From the cell containing the given text, extract its center point as [x, y] coordinate. 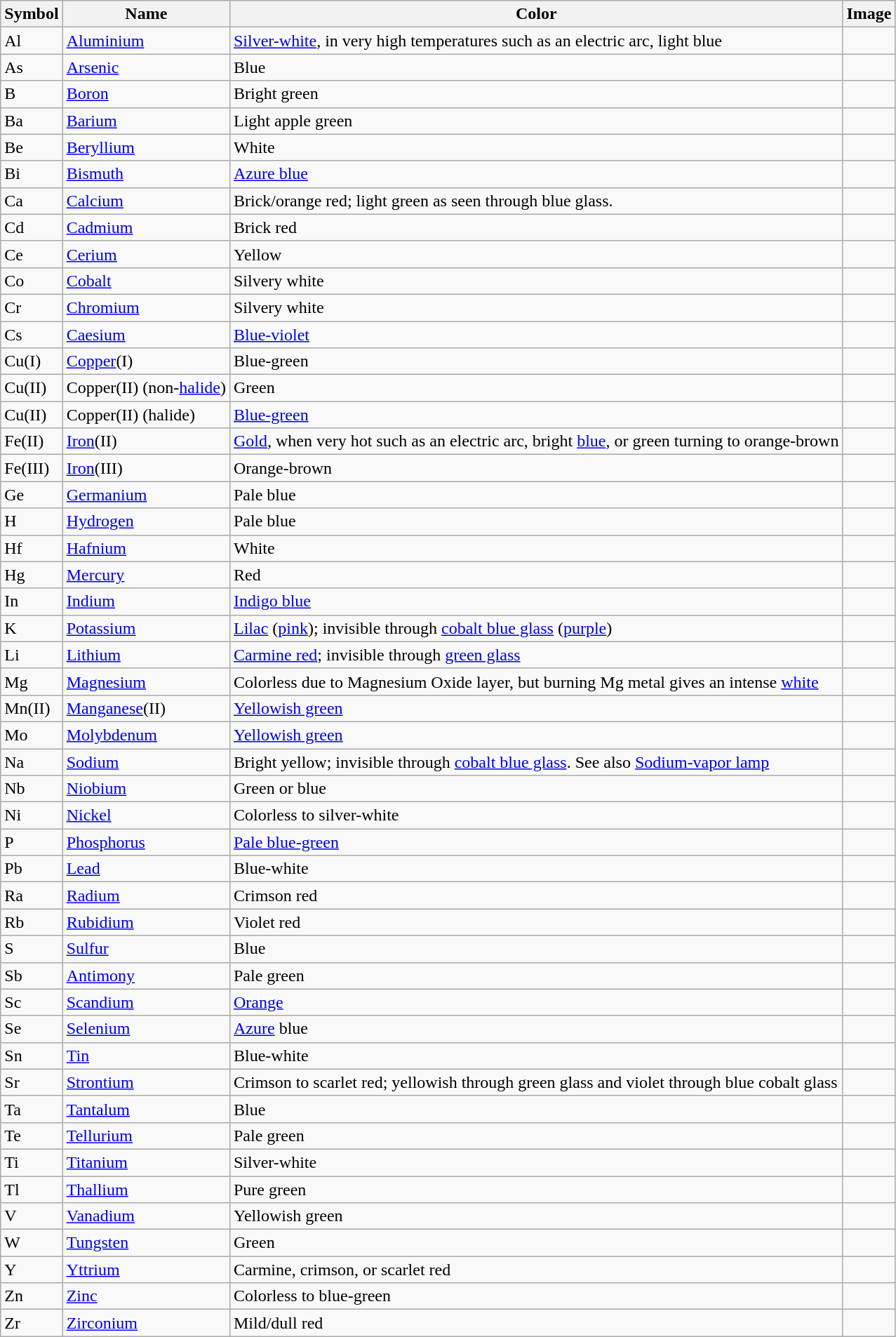
Radium [146, 896]
Brick/orange red; light green as seen through blue glass. [536, 201]
W [32, 1243]
Silver-white, in very high temperatures such as an electric arc, light blue [536, 41]
Color [536, 14]
Thallium [146, 1190]
Germanium [146, 495]
Carmine red; invisible through green glass [536, 655]
Caesium [146, 335]
Y [32, 1270]
Tungsten [146, 1243]
Sn [32, 1056]
B [32, 94]
Violet red [536, 922]
Tantalum [146, 1109]
Iron(III) [146, 468]
Aluminium [146, 41]
Fe(II) [32, 441]
Orange-brown [536, 468]
Yellow [536, 254]
Nb [32, 789]
Ni [32, 816]
V [32, 1216]
Ca [32, 201]
Na [32, 761]
Chromium [146, 307]
Copper(I) [146, 361]
Phosphorus [146, 842]
Cu(I) [32, 361]
Blue-violet [536, 335]
Bismuth [146, 174]
Manganese(II) [146, 708]
Carmine, crimson, or scarlet red [536, 1270]
Light apple green [536, 121]
Hf [32, 548]
Antimony [146, 976]
Magnesium [146, 681]
Hg [32, 575]
Vanadium [146, 1216]
Ce [32, 254]
Ba [32, 121]
Crimson to scarlet red; yellowish through green glass and violet through blue cobalt glass [536, 1082]
Mercury [146, 575]
Pure green [536, 1190]
Al [32, 41]
Ge [32, 495]
Sc [32, 1002]
Yttrium [146, 1270]
Titanium [146, 1162]
Potassium [146, 628]
Mo [32, 735]
Molybdenum [146, 735]
Selenium [146, 1029]
Cadmium [146, 227]
Gold, when very hot such as an electric arc, bright blue, or green turning to orange-brown [536, 441]
Cerium [146, 254]
Sr [32, 1082]
Tin [146, 1056]
Zr [32, 1323]
Colorless to silver-white [536, 816]
Lithium [146, 655]
Niobium [146, 789]
Mg [32, 681]
K [32, 628]
Symbol [32, 14]
Sb [32, 976]
Barium [146, 121]
Mn(II) [32, 708]
Cr [32, 307]
Silver-white [536, 1162]
Se [32, 1029]
Ra [32, 896]
Pb [32, 869]
Calcium [146, 201]
Ta [32, 1109]
Indium [146, 601]
Iron(II) [146, 441]
Nickel [146, 816]
Hydrogen [146, 521]
Boron [146, 94]
Sulfur [146, 949]
Rubidium [146, 922]
Colorless due to Magnesium Oxide layer, but burning Mg metal gives an intense white [536, 681]
Bright green [536, 94]
Green or blue [536, 789]
Bi [32, 174]
Te [32, 1136]
Crimson red [536, 896]
Indigo blue [536, 601]
Co [32, 281]
Scandium [146, 1002]
Copper(II) (halide) [146, 415]
Cobalt [146, 281]
Hafnium [146, 548]
In [32, 601]
Cd [32, 227]
Be [32, 147]
Bright yellow; invisible through cobalt blue glass. See also Sodium-vapor lamp [536, 761]
S [32, 949]
Fe(III) [32, 468]
Brick red [536, 227]
Orange [536, 1002]
Sodium [146, 761]
As [32, 67]
Lilac (pink); invisible through cobalt blue glass (purple) [536, 628]
Colorless to blue-green [536, 1296]
Lead [146, 869]
Zinc [146, 1296]
Rb [32, 922]
Strontium [146, 1082]
Li [32, 655]
Cs [32, 335]
Name [146, 14]
Beryllium [146, 147]
Tellurium [146, 1136]
P [32, 842]
Zirconium [146, 1323]
Arsenic [146, 67]
Pale blue-green [536, 842]
Copper(II) (non-halide) [146, 388]
Tl [32, 1190]
H [32, 521]
Ti [32, 1162]
Mild/dull red [536, 1323]
Image [869, 14]
Zn [32, 1296]
Red [536, 575]
